Return the (x, y) coordinate for the center point of the cell that contains the specified text.  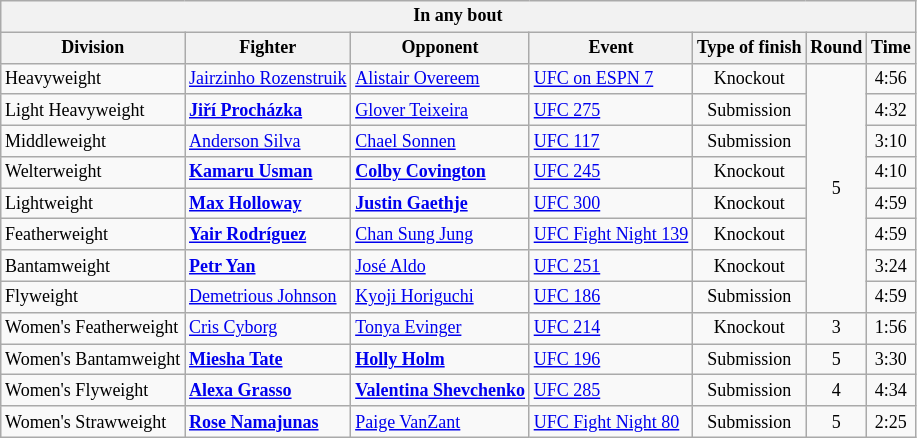
Cris Cyborg (268, 328)
Valentina Shevchenko (440, 390)
Flyweight (93, 296)
Women's Bantamweight (93, 360)
Opponent (440, 48)
Miesha Tate (268, 360)
Yair Rodríguez (268, 234)
Featherweight (93, 234)
Justin Gaethje (440, 204)
UFC 251 (610, 266)
3:10 (891, 140)
UFC Fight Night 80 (610, 422)
Jiří Procházka (268, 110)
Women's Flyweight (93, 390)
Max Holloway (268, 204)
4:32 (891, 110)
3:30 (891, 360)
1:56 (891, 328)
Chael Sonnen (440, 140)
In any bout (458, 16)
4:10 (891, 172)
3 (836, 328)
Holly Holm (440, 360)
UFC on ESPN 7 (610, 78)
Lightweight (93, 204)
UFC 196 (610, 360)
2:25 (891, 422)
UFC 300 (610, 204)
Type of finish (750, 48)
Colby Covington (440, 172)
Demetrious Johnson (268, 296)
UFC 186 (610, 296)
Welterweight (93, 172)
Middleweight (93, 140)
Kamaru Usman (268, 172)
Women's Featherweight (93, 328)
Round (836, 48)
Fighter (268, 48)
Rose Namajunas (268, 422)
UFC 117 (610, 140)
Anderson Silva (268, 140)
4:34 (891, 390)
José Aldo (440, 266)
Glover Teixeira (440, 110)
Petr Yan (268, 266)
UFC Fight Night 139 (610, 234)
UFC 214 (610, 328)
Bantamweight (93, 266)
Jairzinho Rozenstruik (268, 78)
Time (891, 48)
Paige VanZant (440, 422)
Event (610, 48)
4 (836, 390)
3:24 (891, 266)
Chan Sung Jung (440, 234)
Light Heavyweight (93, 110)
Alistair Overeem (440, 78)
Alexa Grasso (268, 390)
4:56 (891, 78)
Heavyweight (93, 78)
Tonya Evinger (440, 328)
Women's Strawweight (93, 422)
UFC 275 (610, 110)
Division (93, 48)
Kyoji Horiguchi (440, 296)
UFC 285 (610, 390)
UFC 245 (610, 172)
